Provide the [X, Y] coordinate of the cell's center where the given text is located.  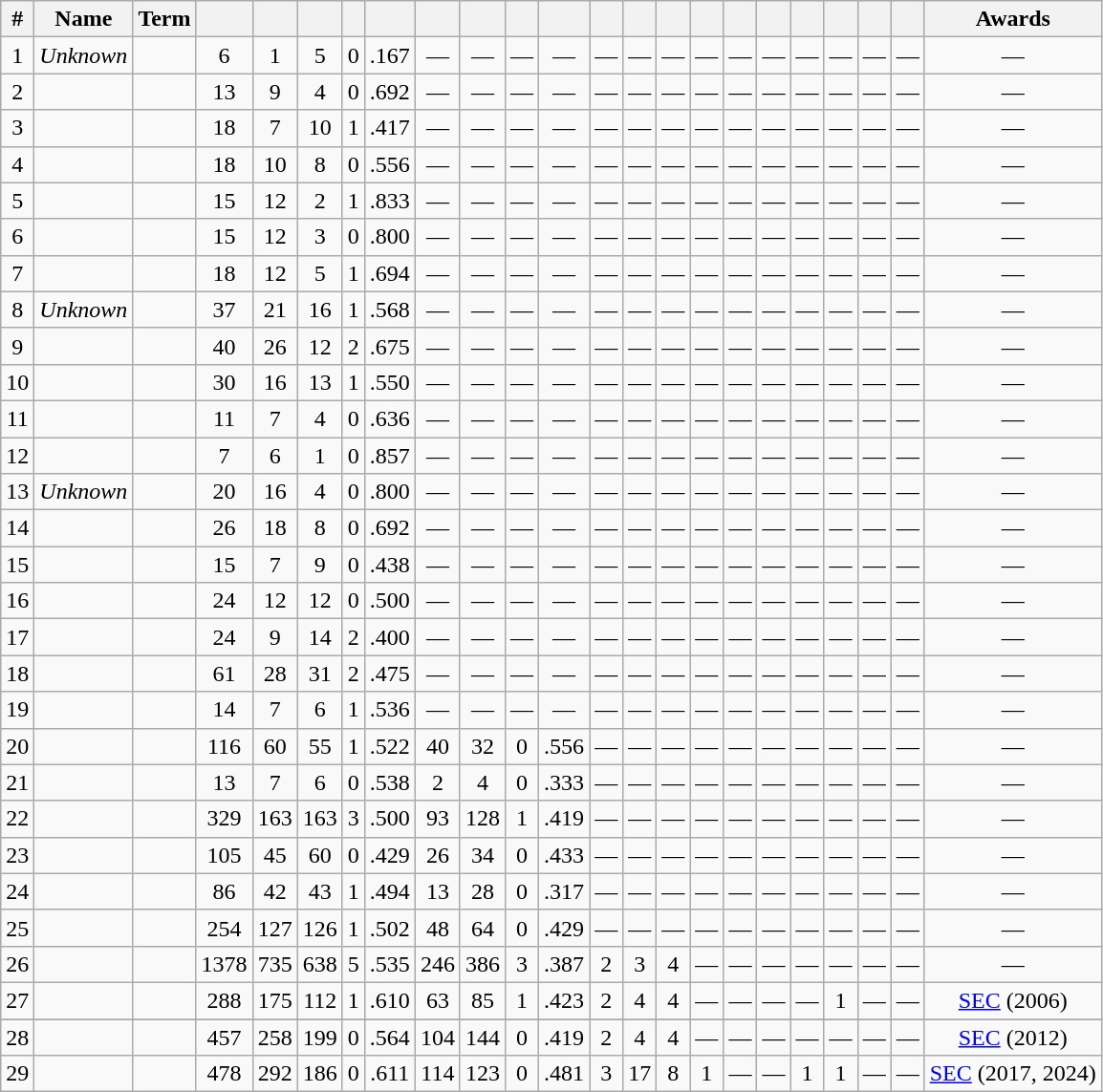
.610 [390, 1000]
42 [275, 891]
22 [17, 819]
37 [224, 310]
457 [224, 1037]
104 [438, 1037]
Term [164, 19]
292 [275, 1074]
48 [438, 928]
116 [224, 746]
288 [224, 1000]
86 [224, 891]
23 [17, 855]
.536 [390, 710]
.317 [564, 891]
.611 [390, 1074]
# [17, 19]
31 [319, 674]
SEC (2017, 2024) [1013, 1074]
.564 [390, 1037]
45 [275, 855]
.417 [390, 128]
SEC (2006) [1013, 1000]
Name [84, 19]
127 [275, 928]
.502 [390, 928]
638 [319, 964]
128 [482, 819]
254 [224, 928]
85 [482, 1000]
Awards [1013, 19]
27 [17, 1000]
246 [438, 964]
.636 [390, 418]
.857 [390, 456]
30 [224, 382]
34 [482, 855]
.423 [564, 1000]
.535 [390, 964]
.475 [390, 674]
.675 [390, 346]
.494 [390, 891]
.333 [564, 782]
55 [319, 746]
123 [482, 1074]
126 [319, 928]
105 [224, 855]
.568 [390, 310]
478 [224, 1074]
64 [482, 928]
114 [438, 1074]
19 [17, 710]
186 [319, 1074]
258 [275, 1037]
.833 [390, 201]
29 [17, 1074]
.481 [564, 1074]
1378 [224, 964]
735 [275, 964]
.694 [390, 273]
199 [319, 1037]
.400 [390, 637]
386 [482, 964]
.433 [564, 855]
63 [438, 1000]
SEC (2012) [1013, 1037]
.538 [390, 782]
.167 [390, 55]
32 [482, 746]
93 [438, 819]
112 [319, 1000]
.550 [390, 382]
.438 [390, 565]
.522 [390, 746]
43 [319, 891]
61 [224, 674]
.387 [564, 964]
329 [224, 819]
175 [275, 1000]
25 [17, 928]
144 [482, 1037]
